Return [x, y] of the center of cell containing provided text 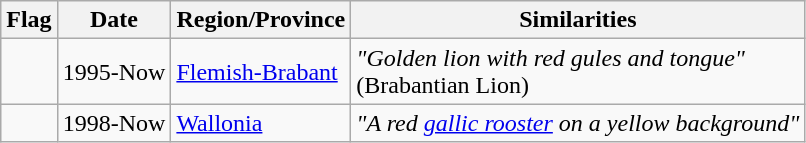
"Golden lion with red gules and tongue"(Brabantian Lion) [578, 72]
Similarities [578, 20]
Date [114, 20]
Flemish-Brabant [261, 72]
Wallonia [261, 123]
1995-Now [114, 72]
1998-Now [114, 123]
Region/Province [261, 20]
"A red gallic rooster on a yellow background" [578, 123]
Flag [29, 20]
